Extract the [x, y] coordinate from the center of the cell holding the provided text.  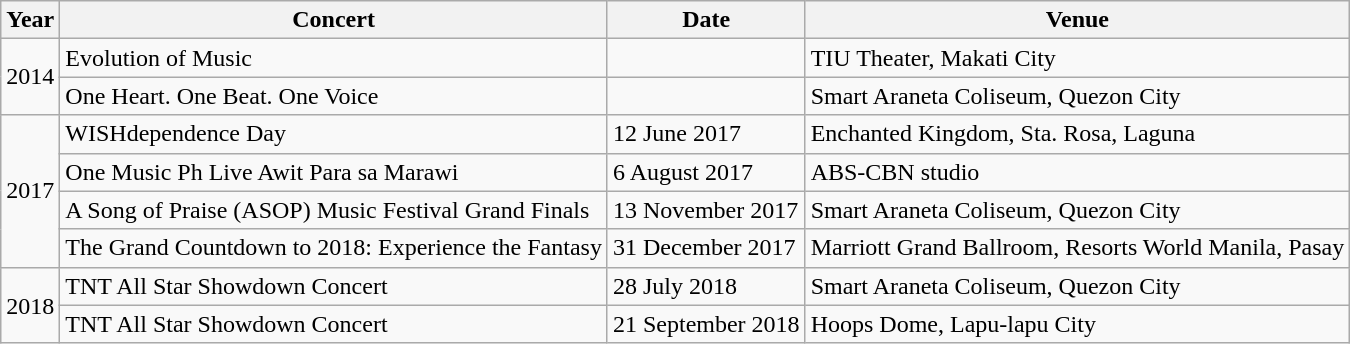
2017 [30, 191]
Hoops Dome, Lapu-lapu City [1078, 324]
Marriott Grand Ballroom, Resorts World Manila, Pasay [1078, 248]
WISHdependence Day [334, 134]
TIU Theater, Makati City [1078, 58]
28 July 2018 [706, 286]
21 September 2018 [706, 324]
2014 [30, 77]
Evolution of Music [334, 58]
One Heart. One Beat. One Voice [334, 96]
One Music Ph Live Awit Para sa Marawi [334, 172]
ABS-CBN studio [1078, 172]
Enchanted Kingdom, Sta. Rosa, Laguna [1078, 134]
The Grand Countdown to 2018: Experience the Fantasy [334, 248]
13 November 2017 [706, 210]
Venue [1078, 20]
A Song of Praise (ASOP) Music Festival Grand Finals [334, 210]
2018 [30, 305]
6 August 2017 [706, 172]
Concert [334, 20]
Date [706, 20]
Year [30, 20]
31 December 2017 [706, 248]
12 June 2017 [706, 134]
